Capture the cell that displays the provided text and extract its (x, y) central coordinate. 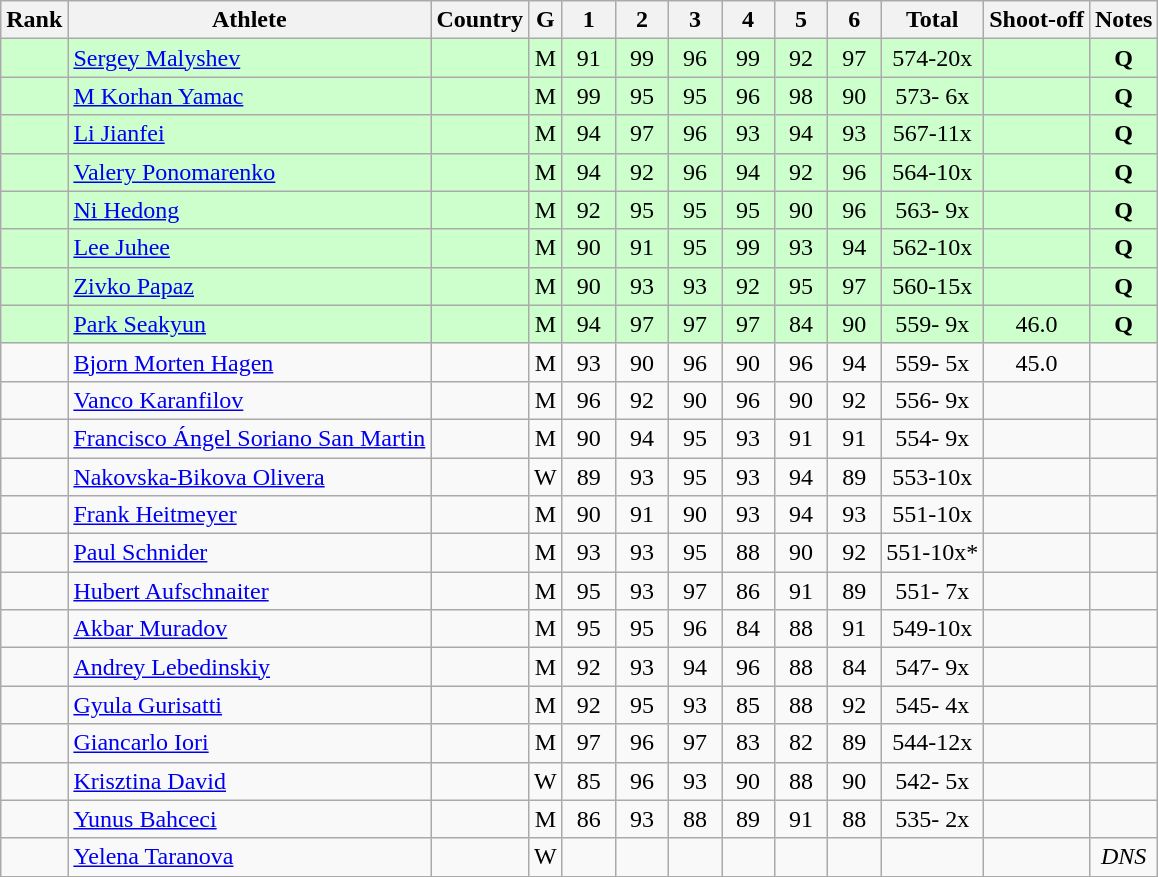
545- 4x (932, 705)
Hubert Aufschnaiter (250, 591)
M Korhan Yamac (250, 96)
573- 6x (932, 96)
Bjorn Morten Hagen (250, 362)
549-10x (932, 629)
551-10x* (932, 553)
DNS (1123, 857)
544-12x (932, 743)
559- 5x (932, 362)
Li Jianfei (250, 134)
82 (802, 743)
564-10x (932, 172)
Paul Schnider (250, 553)
560-15x (932, 286)
567-11x (932, 134)
6 (854, 20)
535- 2x (932, 819)
1 (588, 20)
553-10x (932, 477)
562-10x (932, 248)
Lee Juhee (250, 248)
Yunus Bahceci (250, 819)
551-10x (932, 515)
Rank (34, 20)
Frank Heitmeyer (250, 515)
83 (748, 743)
Gyula Gurisatti (250, 705)
46.0 (1037, 324)
551- 7x (932, 591)
Zivko Papaz (250, 286)
3 (694, 20)
Yelena Taranova (250, 857)
Total (932, 20)
574-20x (932, 58)
Country (480, 20)
Krisztina David (250, 781)
554- 9x (932, 438)
98 (802, 96)
5 (802, 20)
Andrey Lebedinskiy (250, 667)
Giancarlo Iori (250, 743)
Vanco Karanfilov (250, 400)
2 (642, 20)
G (546, 20)
Sergey Malyshev (250, 58)
Francisco Ángel Soriano San Martin (250, 438)
Park Seakyun (250, 324)
Akbar Muradov (250, 629)
556- 9x (932, 400)
Notes (1123, 20)
542- 5x (932, 781)
Valery Ponomarenko (250, 172)
Athlete (250, 20)
559- 9x (932, 324)
4 (748, 20)
547- 9x (932, 667)
Nakovska-Bikova Olivera (250, 477)
Shoot-off (1037, 20)
Ni Hedong (250, 210)
563- 9x (932, 210)
45.0 (1037, 362)
